For the text-containing cell, return its midpoint in [x, y] coordinate format. 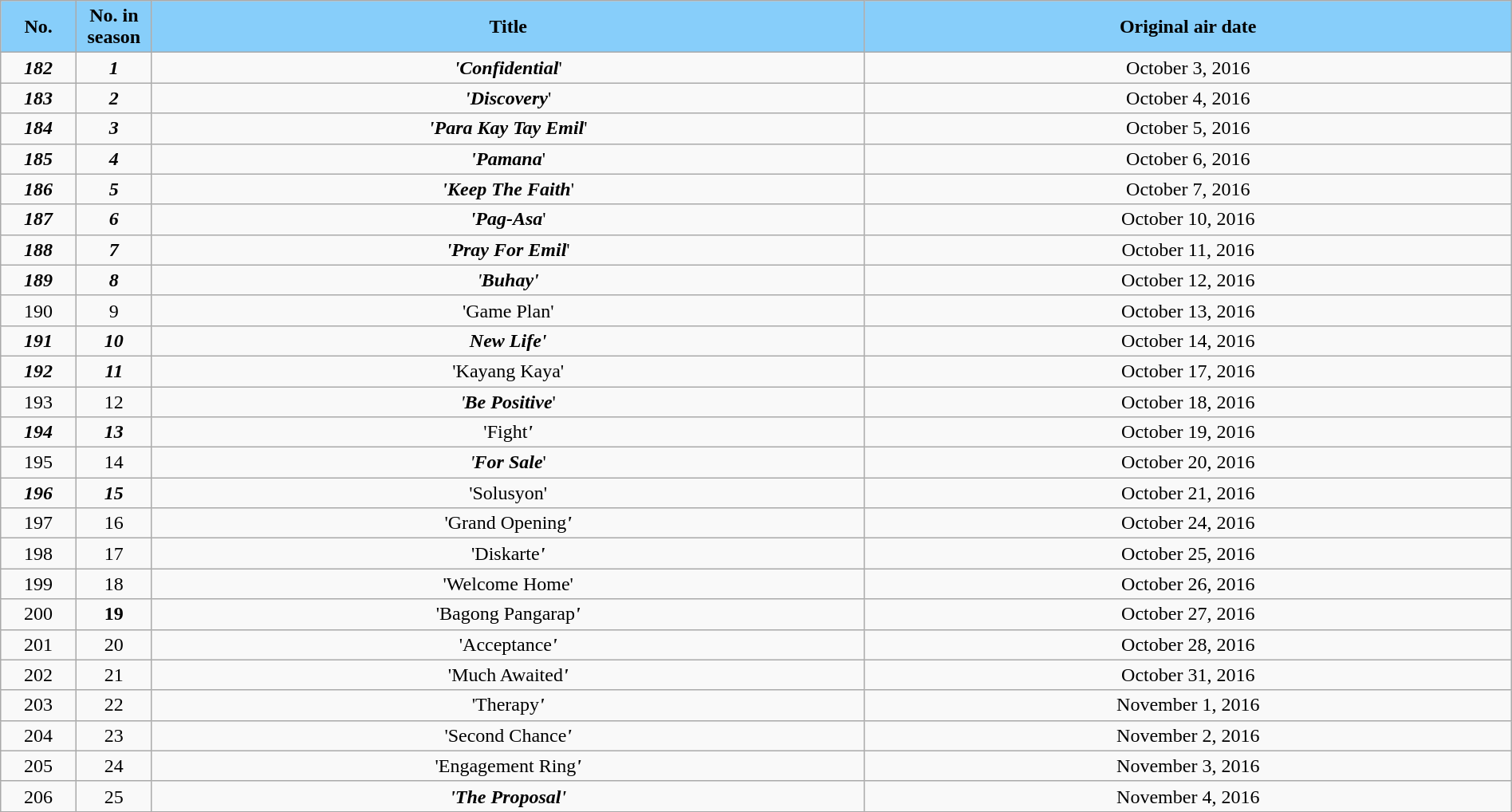
183 [38, 98]
23 [113, 735]
14 [113, 463]
Title [508, 27]
'The Proposal' [508, 796]
24 [113, 766]
16 [113, 523]
'Keep The Faith' [508, 189]
'Second Chance' [508, 735]
October 26, 2016 [1188, 584]
7 [113, 250]
'Diskarte' [508, 554]
'Pamana' [508, 159]
4 [113, 159]
1 [113, 68]
October 13, 2016 [1188, 310]
October 19, 2016 [1188, 432]
3 [113, 128]
October 12, 2016 [1188, 280]
199 [38, 584]
203 [38, 705]
204 [38, 735]
201 [38, 644]
November 1, 2016 [1188, 705]
November 2, 2016 [1188, 735]
184 [38, 128]
187 [38, 219]
189 [38, 280]
18 [113, 584]
October 5, 2016 [1188, 128]
November 4, 2016 [1188, 796]
20 [113, 644]
10 [113, 341]
October 6, 2016 [1188, 159]
'Game Plan' [508, 310]
October 14, 2016 [1188, 341]
202 [38, 675]
'Engagement Ring' [508, 766]
5 [113, 189]
October 18, 2016 [1188, 401]
'Be Positive' [508, 401]
'Acceptance' [508, 644]
186 [38, 189]
October 21, 2016 [1188, 493]
October 27, 2016 [1188, 614]
200 [38, 614]
No. in season [113, 27]
185 [38, 159]
'Grand Opening' [508, 523]
8 [113, 280]
194 [38, 432]
October 17, 2016 [1188, 371]
197 [38, 523]
191 [38, 341]
'Confidential' [508, 68]
193 [38, 401]
196 [38, 493]
190 [38, 310]
198 [38, 554]
12 [113, 401]
22 [113, 705]
15 [113, 493]
'Kayang Kaya' [508, 371]
2 [113, 98]
'Pag-Asa' [508, 219]
'Discovery' [508, 98]
October 10, 2016 [1188, 219]
October 31, 2016 [1188, 675]
6 [113, 219]
'Therapy' [508, 705]
October 4, 2016 [1188, 98]
November 3, 2016 [1188, 766]
'Para Kay Tay Emil' [508, 128]
'Bagong Pangarap' [508, 614]
Original air date [1188, 27]
'For Sale' [508, 463]
13 [113, 432]
October 7, 2016 [1188, 189]
October 24, 2016 [1188, 523]
11 [113, 371]
192 [38, 371]
'Pray For Emil' [508, 250]
'Much Awaited' [508, 675]
17 [113, 554]
195 [38, 463]
'Solusyon' [508, 493]
19 [113, 614]
'Fight' [508, 432]
'Buhay' [508, 280]
9 [113, 310]
October 20, 2016 [1188, 463]
October 28, 2016 [1188, 644]
October 11, 2016 [1188, 250]
206 [38, 796]
New Life' [508, 341]
October 25, 2016 [1188, 554]
25 [113, 796]
188 [38, 250]
No. [38, 27]
182 [38, 68]
October 3, 2016 [1188, 68]
21 [113, 675]
205 [38, 766]
'Welcome Home' [508, 584]
